Determine the (x, y) coordinate at the center of the cell enclosing the given text.  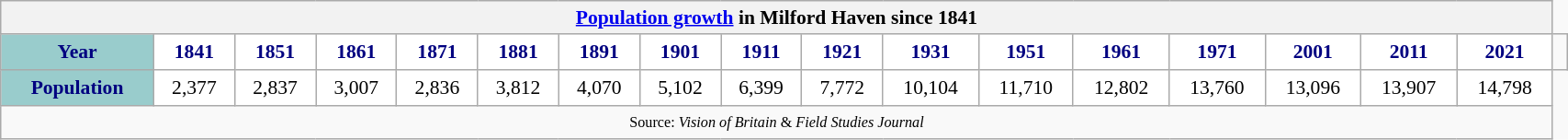
Source: Vision of Britain & Field Studies Journal (777, 122)
3,007 (356, 88)
1881 (518, 52)
1911 (761, 52)
14,798 (1505, 88)
Year (77, 52)
1971 (1217, 52)
13,096 (1313, 88)
1861 (356, 52)
2,837 (275, 88)
1901 (680, 52)
7,772 (842, 88)
2021 (1505, 52)
6,399 (761, 88)
13,760 (1217, 88)
11,710 (1025, 88)
Population growth in Milford Haven since 1841 (777, 17)
13,907 (1409, 88)
1891 (599, 52)
10,104 (931, 88)
5,102 (680, 88)
1871 (437, 52)
2,836 (437, 88)
1851 (275, 52)
3,812 (518, 88)
1931 (931, 52)
2011 (1409, 52)
1921 (842, 52)
1841 (194, 52)
1951 (1025, 52)
2001 (1313, 52)
1961 (1121, 52)
2,377 (194, 88)
12,802 (1121, 88)
4,070 (599, 88)
Population (77, 88)
